Determine the [x, y] coordinate at the center of the cell enclosing the given text.  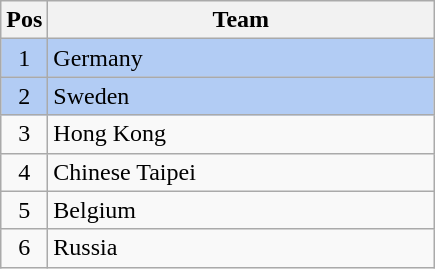
Russia [241, 248]
Chinese Taipei [241, 172]
6 [24, 248]
Sweden [241, 96]
Team [241, 20]
Germany [241, 58]
Hong Kong [241, 134]
2 [24, 96]
3 [24, 134]
5 [24, 210]
1 [24, 58]
4 [24, 172]
Pos [24, 20]
Belgium [241, 210]
